Identify which cell holds the provided text, then report its [X, Y] central coordinate. 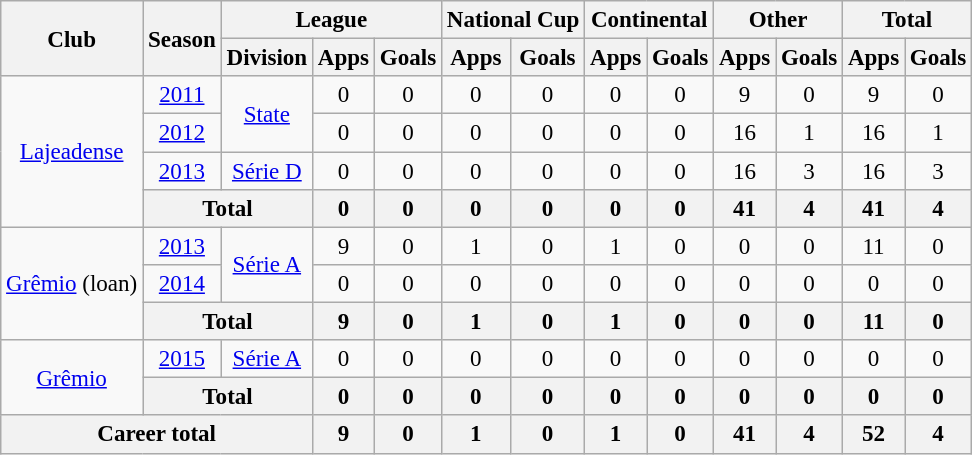
Grêmio (loan) [72, 284]
Continental [650, 20]
State [266, 114]
2014 [182, 284]
Série D [266, 171]
Club [72, 38]
52 [874, 435]
Season [182, 38]
2012 [182, 133]
Other [778, 20]
2015 [182, 359]
National Cup [512, 20]
Lajeadense [72, 152]
2011 [182, 95]
League [331, 20]
Career total [157, 435]
Grêmio [72, 378]
Division [266, 58]
